Detect which cell encompasses the target text, then output its [x, y] center coordinate. 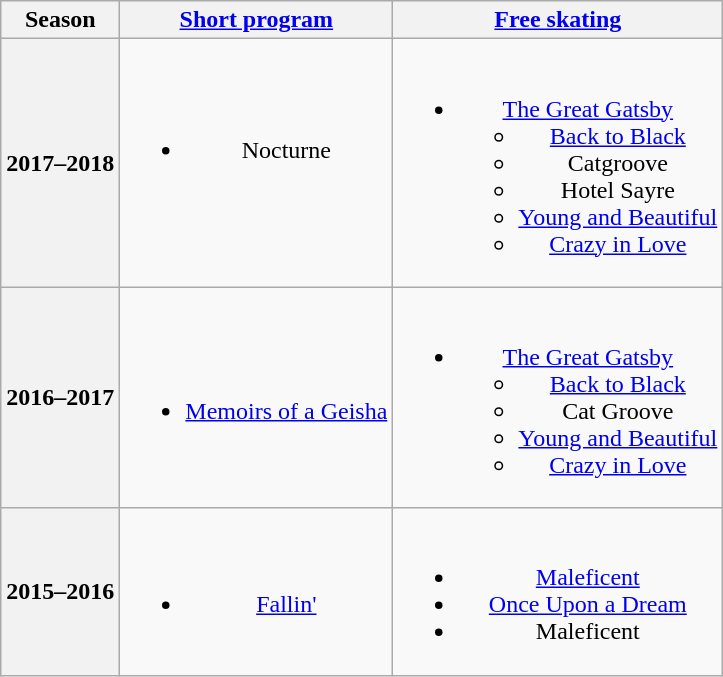
2017–2018 [60, 163]
2016–2017 [60, 398]
Fallin' [256, 592]
Free skating [558, 20]
Season [60, 20]
Short program [256, 20]
Memoirs of a Geisha [256, 398]
2015–2016 [60, 592]
The Great GatsbyBack to Black Cat Groove Young and Beautiful Crazy in Love [558, 398]
The Great GatsbyBack to Black Catgroove Hotel Sayre Young and Beautiful Crazy in Love [558, 163]
Maleficent Once Upon a Dream Maleficent [558, 592]
Nocturne [256, 163]
